For the text-containing cell, return its midpoint in (x, y) coordinate format. 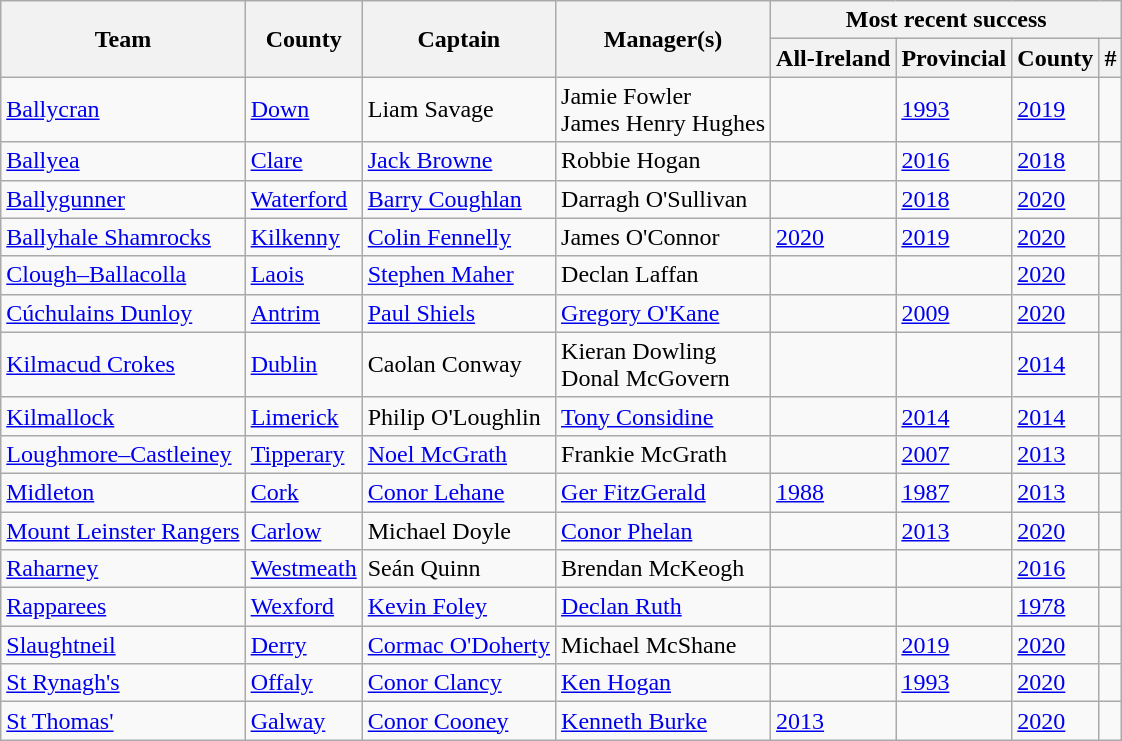
Antrim (304, 313)
2007 (954, 454)
Kilmacud Crokes (123, 364)
James O'Connor (664, 237)
Ger FitzGerald (664, 492)
Conor Lehane (458, 492)
Rapparees (123, 607)
Ballyhale Shamrocks (123, 237)
Cork (304, 492)
# (1110, 58)
Loughmore–Castleiney (123, 454)
Jack Browne (458, 161)
Tony Considine (664, 416)
Philip O'Loughlin (458, 416)
Liam Savage (458, 110)
Galway (304, 721)
Colin Fennelly (458, 237)
Michael Doyle (458, 531)
Gregory O'Kane (664, 313)
Cúchulains Dunloy (123, 313)
Conor Phelan (664, 531)
Ballygunner (123, 199)
Darragh O'Sullivan (664, 199)
Conor Clancy (458, 683)
Clough–Ballacolla (123, 275)
1988 (834, 492)
Derry (304, 645)
Slaughtneil (123, 645)
Clare (304, 161)
Caolan Conway (458, 364)
Jamie FowlerJames Henry Hughes (664, 110)
Kieran DowlingDonal McGovern (664, 364)
1978 (1056, 607)
Declan Ruth (664, 607)
Ballyea (123, 161)
St Rynagh's (123, 683)
Westmeath (304, 569)
Declan Laffan (664, 275)
Conor Cooney (458, 721)
Brendan McKeogh (664, 569)
Frankie McGrath (664, 454)
1987 (954, 492)
Ken Hogan (664, 683)
Mount Leinster Rangers (123, 531)
Noel McGrath (458, 454)
Team (123, 39)
Robbie Hogan (664, 161)
Dublin (304, 364)
Wexford (304, 607)
Raharney (123, 569)
Kilkenny (304, 237)
Manager(s) (664, 39)
Laois (304, 275)
Provincial (954, 58)
Carlow (304, 531)
Down (304, 110)
Most recent success (946, 20)
Midleton (123, 492)
2009 (954, 313)
Kevin Foley (458, 607)
Limerick (304, 416)
All-Ireland (834, 58)
Tipperary (304, 454)
Kenneth Burke (664, 721)
Seán Quinn (458, 569)
Captain (458, 39)
St Thomas' (123, 721)
Barry Coughlan (458, 199)
Ballycran (123, 110)
Waterford (304, 199)
Stephen Maher (458, 275)
Kilmallock (123, 416)
Cormac O'Doherty (458, 645)
Paul Shiels (458, 313)
Offaly (304, 683)
Michael McShane (664, 645)
